Locate the cell with the specified text and output its (X, Y) center coordinate. 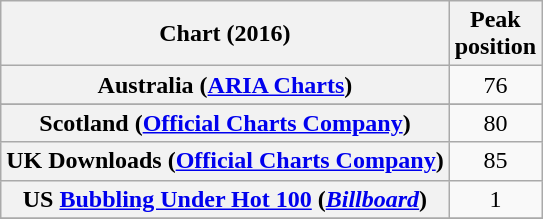
85 (495, 161)
Australia (ARIA Charts) (225, 85)
80 (495, 123)
US Bubbling Under Hot 100 (Billboard) (225, 199)
76 (495, 85)
Chart (2016) (225, 34)
Peak position (495, 34)
UK Downloads (Official Charts Company) (225, 161)
1 (495, 199)
Scotland (Official Charts Company) (225, 123)
